Determine the [X, Y] coordinate at the center of the cell enclosing the given text.  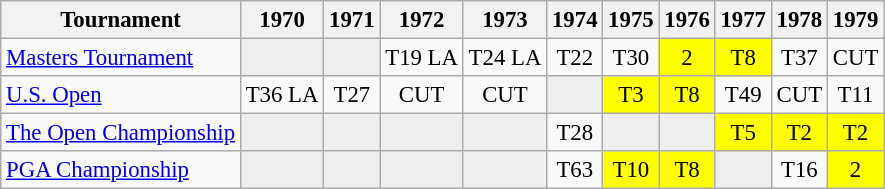
T5 [743, 133]
1976 [687, 20]
The Open Championship [121, 133]
T37 [799, 58]
T22 [575, 58]
1973 [504, 20]
T28 [575, 133]
T27 [352, 95]
T36 LA [282, 95]
1977 [743, 20]
U.S. Open [121, 95]
T49 [743, 95]
1978 [799, 20]
1975 [631, 20]
PGA Championship [121, 170]
T3 [631, 95]
T30 [631, 58]
Tournament [121, 20]
T63 [575, 170]
T24 LA [504, 58]
1979 [855, 20]
1972 [422, 20]
T10 [631, 170]
T11 [855, 95]
1971 [352, 20]
Masters Tournament [121, 58]
1970 [282, 20]
T19 LA [422, 58]
1974 [575, 20]
T16 [799, 170]
